Locate the cell with the specified text and output its (x, y) center coordinate. 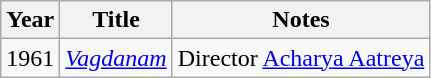
1961 (30, 58)
Year (30, 20)
Notes (301, 20)
Vagdanam (116, 58)
Director Acharya Aatreya (301, 58)
Title (116, 20)
